Extract the [x, y] coordinate from the center of the cell holding the provided text.  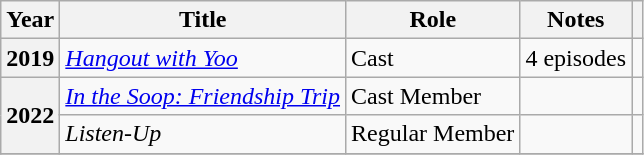
Notes [576, 20]
Role [433, 20]
Regular Member [433, 134]
2019 [30, 58]
Listen-Up [203, 134]
Cast [433, 58]
In the Soop: Friendship Trip [203, 96]
Cast Member [433, 96]
Hangout with Yoo [203, 58]
4 episodes [576, 58]
2022 [30, 115]
Year [30, 20]
Title [203, 20]
